Scan for the cell matching the given text and deliver its (X, Y) coordinate at center. 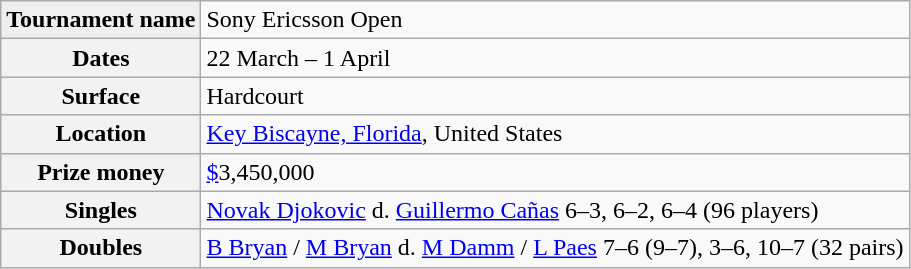
Doubles (101, 248)
Location (101, 134)
Hardcourt (555, 96)
Key Biscayne, Florida, United States (555, 134)
Surface (101, 96)
B Bryan / M Bryan d. M Damm / L Paes 7–6 (9–7), 3–6, 10–7 (32 pairs) (555, 248)
Novak Djokovic d. Guillermo Cañas 6–3, 6–2, 6–4 (96 players) (555, 210)
Tournament name (101, 20)
Singles (101, 210)
$3,450,000 (555, 172)
22 March – 1 April (555, 58)
Prize money (101, 172)
Dates (101, 58)
Sony Ericsson Open (555, 20)
